Locate the cell with the specified text and output its [x, y] center coordinate. 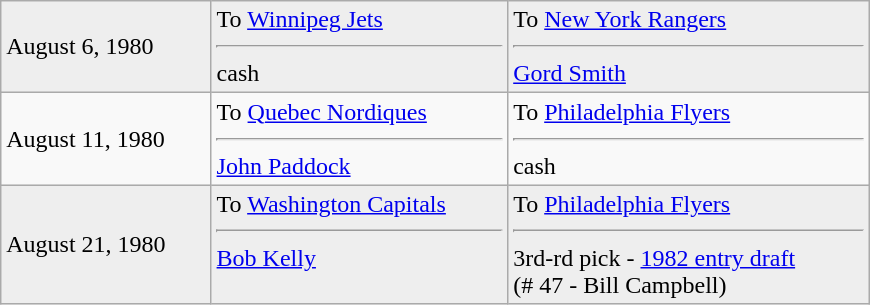
To Philadelphia Flyers3rd-rd pick - 1982 entry draft(# 47 - Bill Campbell) [689, 244]
August 11, 1980 [106, 139]
August 6, 1980 [106, 47]
To Washington CapitalsBob Kelly [360, 244]
To New York RangersGord Smith [689, 47]
August 21, 1980 [106, 244]
To Winnipeg Jetscash [360, 47]
To Quebec NordiquesJohn Paddock [360, 139]
To Philadelphia Flyerscash [689, 139]
